Provide the (X, Y) coordinate of the cell's center where the given text is located.  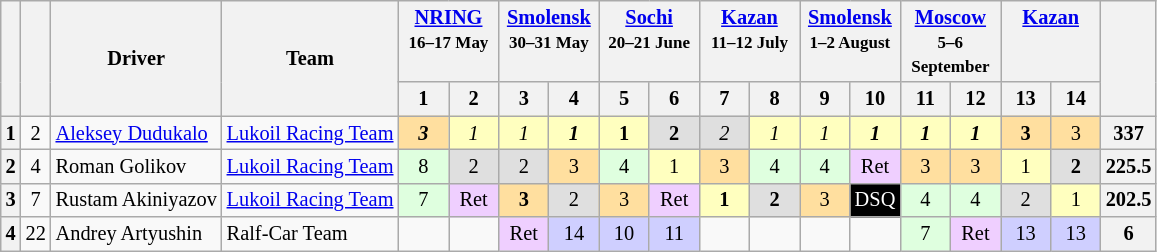
Moscow5–6 September (950, 41)
Roman Golikov (136, 166)
DSQ (875, 200)
Rustam Akiniyazov (136, 200)
Driver (136, 58)
Team (310, 58)
Smolensk1–2 August (850, 41)
NRING16–17 May (448, 41)
22 (36, 234)
225.5 (1129, 166)
Kazan11–12 July (749, 41)
202.5 (1129, 200)
Ralf-Car Team (310, 234)
Sochi20–21 June (649, 41)
5 (624, 99)
Kazan (1051, 41)
Aleksey Dudukalo (136, 133)
9 (825, 99)
12 (975, 99)
337 (1129, 133)
Andrey Artyushin (136, 234)
Smolensk30–31 May (549, 41)
